For the text-containing cell, return its midpoint in (X, Y) coordinate format. 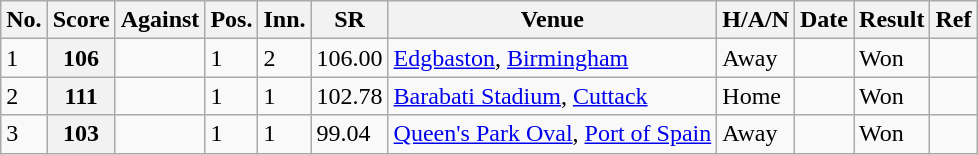
Date (824, 20)
Result (892, 20)
Barabati Stadium, Cuttack (552, 96)
Against (160, 20)
Queen's Park Oval, Port of Spain (552, 134)
106.00 (350, 58)
111 (81, 96)
Ref (954, 20)
99.04 (350, 134)
106 (81, 58)
Venue (552, 20)
3 (24, 134)
102.78 (350, 96)
103 (81, 134)
SR (350, 20)
Edgbaston, Birmingham (552, 58)
Score (81, 20)
No. (24, 20)
Home (756, 96)
Inn. (284, 20)
Pos. (232, 20)
H/A/N (756, 20)
